Find where the given text appears and provide that cell's center as (X, Y) coordinate. 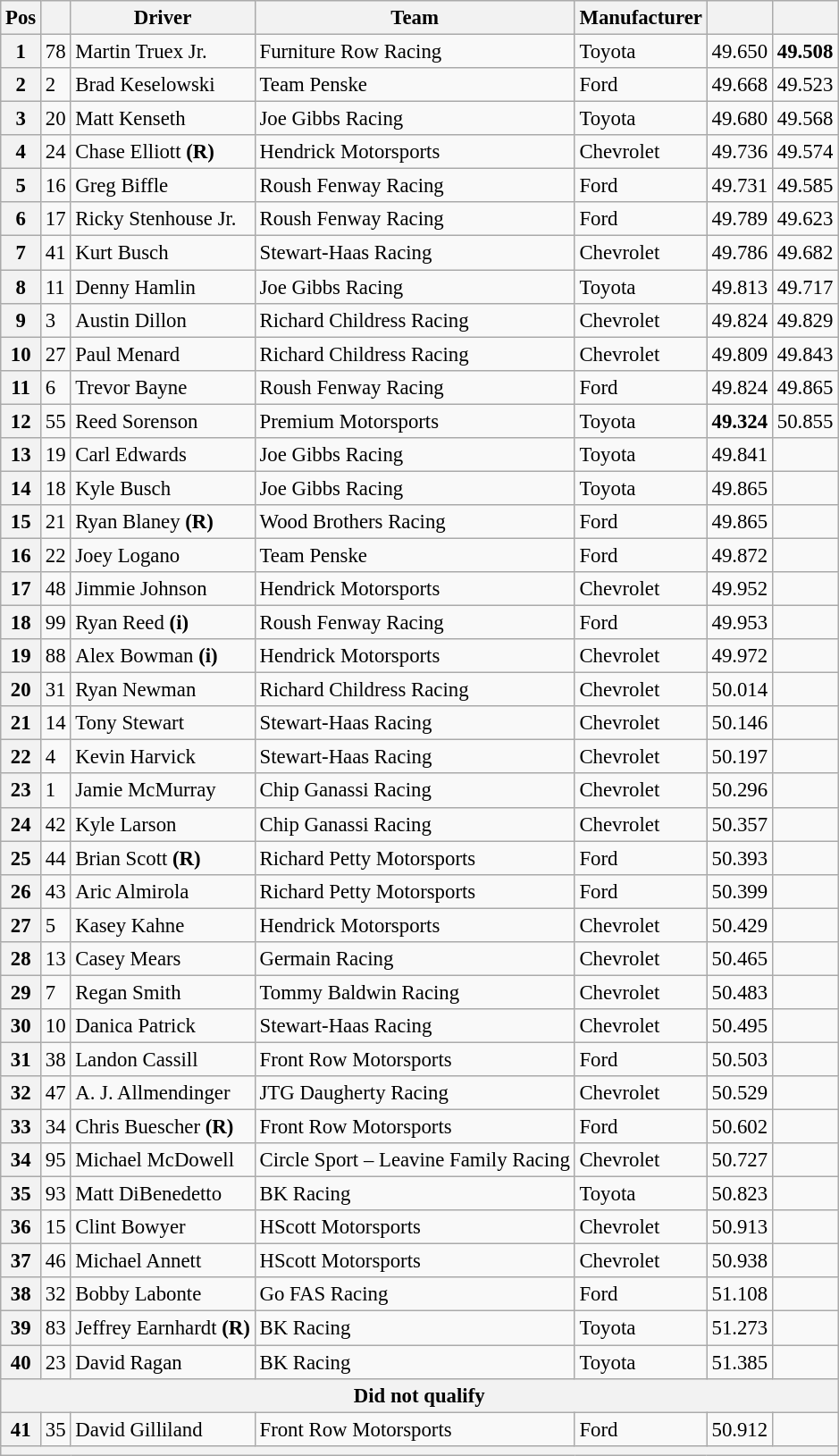
48 (55, 589)
50.399 (740, 891)
49.523 (804, 85)
Brad Keselowski (163, 85)
Joey Logano (163, 555)
50.465 (740, 959)
49.843 (804, 354)
88 (55, 656)
49.568 (804, 119)
9 (21, 320)
Jamie McMurray (163, 791)
49.841 (740, 455)
Chase Elliott (R) (163, 152)
50.823 (740, 1194)
Chris Buescher (R) (163, 1127)
95 (55, 1160)
36 (21, 1227)
93 (55, 1194)
49.972 (740, 656)
Bobby Labonte (163, 1295)
50.912 (740, 1429)
Trevor Bayne (163, 387)
50.938 (740, 1261)
49.717 (804, 287)
Ryan Blaney (R) (163, 522)
Matt DiBenedetto (163, 1194)
46 (55, 1261)
Germain Racing (415, 959)
Austin Dillon (163, 320)
8 (21, 287)
Manufacturer (641, 18)
49.585 (804, 186)
JTG Daugherty Racing (415, 1093)
29 (21, 992)
83 (55, 1328)
Tommy Baldwin Racing (415, 992)
49.809 (740, 354)
A. J. Allmendinger (163, 1093)
49.680 (740, 119)
Jeffrey Earnhardt (R) (163, 1328)
Circle Sport – Leavine Family Racing (415, 1160)
50.495 (740, 1026)
51.108 (740, 1295)
Clint Bowyer (163, 1227)
78 (55, 52)
Ryan Reed (i) (163, 623)
50.602 (740, 1127)
37 (21, 1261)
Matt Kenseth (163, 119)
49.324 (740, 421)
50.197 (740, 757)
50.429 (740, 925)
40 (21, 1362)
David Ragan (163, 1362)
Brian Scott (R) (163, 858)
50.393 (740, 858)
99 (55, 623)
Team (415, 18)
49.623 (804, 219)
33 (21, 1127)
Did not qualify (420, 1395)
Regan Smith (163, 992)
Kurt Busch (163, 253)
Martin Truex Jr. (163, 52)
39 (21, 1328)
49.813 (740, 287)
50.727 (740, 1160)
55 (55, 421)
Michael Annett (163, 1261)
Furniture Row Racing (415, 52)
Kyle Larson (163, 824)
Driver (163, 18)
50.503 (740, 1059)
Paul Menard (163, 354)
Jimmie Johnson (163, 589)
49.953 (740, 623)
Tony Stewart (163, 723)
26 (21, 891)
50.146 (740, 723)
49.872 (740, 555)
49.736 (740, 152)
49.682 (804, 253)
50.296 (740, 791)
Go FAS Racing (415, 1295)
49.786 (740, 253)
Michael McDowell (163, 1160)
49.668 (740, 85)
49.574 (804, 152)
50.529 (740, 1093)
Ryan Newman (163, 690)
49.789 (740, 219)
51.273 (740, 1328)
Kasey Kahne (163, 925)
Kyle Busch (163, 488)
Greg Biffle (163, 186)
Aric Almirola (163, 891)
25 (21, 858)
50.014 (740, 690)
50.483 (740, 992)
51.385 (740, 1362)
49.731 (740, 186)
50.357 (740, 824)
David Gilliland (163, 1429)
50.913 (740, 1227)
49.952 (740, 589)
Pos (21, 18)
Landon Cassill (163, 1059)
Carl Edwards (163, 455)
50.855 (804, 421)
Denny Hamlin (163, 287)
30 (21, 1026)
Casey Mears (163, 959)
12 (21, 421)
42 (55, 824)
Alex Bowman (i) (163, 656)
49.508 (804, 52)
28 (21, 959)
43 (55, 891)
49.829 (804, 320)
Premium Motorsports (415, 421)
49.650 (740, 52)
Ricky Stenhouse Jr. (163, 219)
47 (55, 1093)
Danica Patrick (163, 1026)
Kevin Harvick (163, 757)
Reed Sorenson (163, 421)
Wood Brothers Racing (415, 522)
44 (55, 858)
